Search for the cell housing the specified text and yield its [x, y] center coordinate. 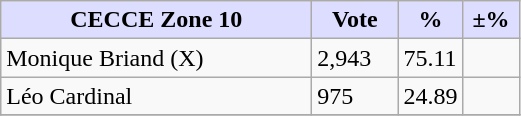
CECCE Zone 10 [156, 20]
Vote [355, 20]
% [430, 20]
75.11 [430, 58]
975 [355, 96]
Léo Cardinal [156, 96]
±% [491, 20]
2,943 [355, 58]
24.89 [430, 96]
Monique Briand (X) [156, 58]
